Return the [X, Y] coordinate for the center point of the cell that contains the specified text.  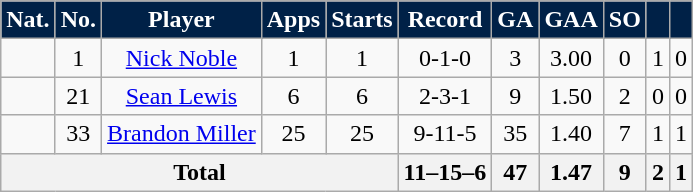
Total [200, 172]
GA [516, 20]
21 [78, 96]
SO [624, 20]
GAA [571, 20]
2-3-1 [445, 96]
9-11-5 [445, 134]
Nat. [28, 20]
1.47 [571, 172]
Nick Noble [182, 58]
Sean Lewis [182, 96]
33 [78, 134]
Player [182, 20]
7 [624, 134]
3.00 [571, 58]
1.40 [571, 134]
3 [516, 58]
Record [445, 20]
11–15–6 [445, 172]
No. [78, 20]
Brandon Miller [182, 134]
47 [516, 172]
0-1-0 [445, 58]
Starts [362, 20]
35 [516, 134]
1.50 [571, 96]
Apps [293, 20]
